From the cell containing the given text, extract its center point as [X, Y] coordinate. 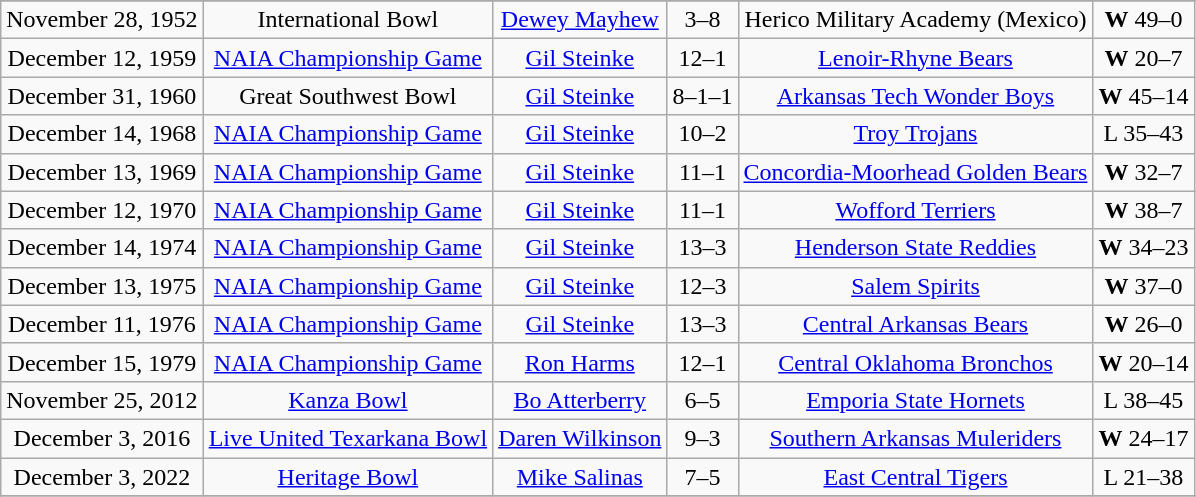
Mike Salinas [580, 477]
W 45–14 [1144, 96]
W 32–7 [1144, 172]
L 35–43 [1144, 134]
December 14, 1968 [102, 134]
Kanza Bowl [348, 400]
W 26–0 [1144, 324]
December 11, 1976 [102, 324]
Herico Military Academy (Mexico) [916, 20]
Arkansas Tech Wonder Boys [916, 96]
December 13, 1969 [102, 172]
W 49–0 [1144, 20]
International Bowl [348, 20]
Ron Harms [580, 362]
December 3, 2022 [102, 477]
Wofford Terriers [916, 210]
6–5 [702, 400]
L 38–45 [1144, 400]
Concordia-Moorhead Golden Bears [916, 172]
Daren Wilkinson [580, 438]
Great Southwest Bowl [348, 96]
December 12, 1959 [102, 58]
December 14, 1974 [102, 248]
W 37–0 [1144, 286]
8–1–1 [702, 96]
December 12, 1970 [102, 210]
December 15, 1979 [102, 362]
Live United Texarkana Bowl [348, 438]
W 20–7 [1144, 58]
W 24–17 [1144, 438]
W 38–7 [1144, 210]
East Central Tigers [916, 477]
Lenoir-Rhyne Bears [916, 58]
Henderson State Reddies [916, 248]
W 20–14 [1144, 362]
9–3 [702, 438]
Central Oklahoma Bronchos [916, 362]
November 25, 2012 [102, 400]
12–3 [702, 286]
December 3, 2016 [102, 438]
W 34–23 [1144, 248]
L 21–38 [1144, 477]
November 28, 1952 [102, 20]
Salem Spirits [916, 286]
10–2 [702, 134]
Southern Arkansas Muleriders [916, 438]
December 13, 1975 [102, 286]
Troy Trojans [916, 134]
December 31, 1960 [102, 96]
Dewey Mayhew [580, 20]
7–5 [702, 477]
Heritage Bowl [348, 477]
Central Arkansas Bears [916, 324]
3–8 [702, 20]
Bo Atterberry [580, 400]
Emporia State Hornets [916, 400]
